Capture the cell that displays the provided text and extract its [X, Y] central coordinate. 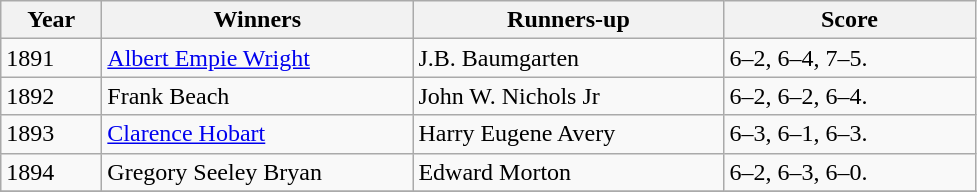
6–2, 6–2, 6–4. [850, 96]
Harry Eugene Avery [568, 134]
John W. Nichols Jr [568, 96]
Edward Morton [568, 172]
Albert Empie Wright [258, 58]
1894 [52, 172]
Frank Beach [258, 96]
6–2, 6–4, 7–5. [850, 58]
Year [52, 20]
6–2, 6–3, 6–0. [850, 172]
Runners-up [568, 20]
Gregory Seeley Bryan [258, 172]
Clarence Hobart [258, 134]
J.B. Baumgarten [568, 58]
Winners [258, 20]
1893 [52, 134]
1892 [52, 96]
1891 [52, 58]
6–3, 6–1, 6–3. [850, 134]
Score [850, 20]
